Scan for the cell matching the given text and deliver its [x, y] coordinate at center. 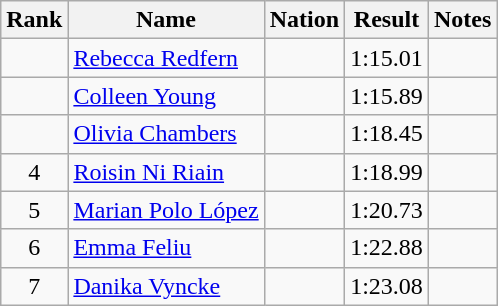
Rebecca Redfern [166, 58]
Rank [34, 20]
Nation [304, 20]
1:18.99 [387, 172]
Colleen Young [166, 96]
5 [34, 210]
Danika Vyncke [166, 286]
Notes [462, 20]
Name [166, 20]
Result [387, 20]
1:15.89 [387, 96]
Emma Feliu [166, 248]
1:20.73 [387, 210]
1:18.45 [387, 134]
1:15.01 [387, 58]
Roisin Ni Riain [166, 172]
7 [34, 286]
Olivia Chambers [166, 134]
1:22.88 [387, 248]
6 [34, 248]
4 [34, 172]
Marian Polo López [166, 210]
1:23.08 [387, 286]
